Determine the (X, Y) coordinate at the center of the cell enclosing the given text.  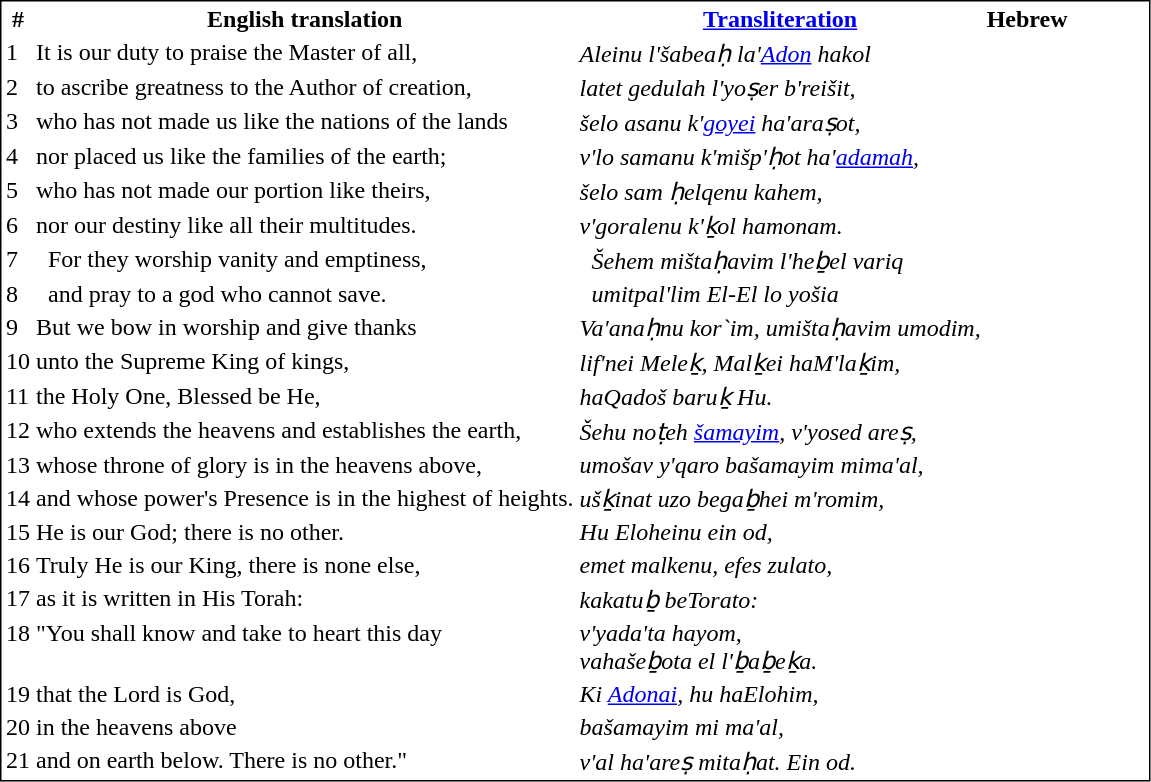
šelo sam ḥelqenu kahem, (780, 192)
haQadoš baruḵ Hu. (780, 397)
18 (18, 647)
emet malkenu, efes zulato, (780, 565)
and on earth below. There is no other." (304, 762)
6 (18, 226)
who has not made us like the nations of the lands (304, 122)
8 (18, 294)
šelo asanu k'goyei ha'araṣot, (780, 122)
4 (18, 157)
whose throne of glory is in the heavens above, (304, 465)
14 (18, 499)
umošav y'qaro bašamayim mima'al, (780, 465)
9 (18, 328)
Truly He is our King, there is none else, (304, 565)
v'goralenu k'ḵol hamonam. (780, 226)
as it is written in His Torah: (304, 600)
v'lo samanu k'mišp'ḥot ha'adamah, (780, 157)
12 (18, 432)
20 (18, 727)
10 (18, 362)
ušḵinat uzo begaḇhei m'romim, (780, 499)
19 (18, 695)
Hu Eloheinu ein od, (780, 533)
in the heavens above (304, 727)
2 (18, 88)
He is our God; there is no other. (304, 533)
16 (18, 565)
7 (18, 260)
For they worship vanity and emptiness, (304, 260)
Šehu noṭeh šamayim, v'yosed areṣ, (780, 432)
1 (18, 54)
# (18, 19)
13 (18, 465)
the Holy One, Blessed be He, (304, 397)
that the Lord is God, (304, 695)
to ascribe greatness to the Author of creation, (304, 88)
v'yada'ta hayom,vahašeḇota el l'ḇaḇeḵa. (780, 647)
lif'nei Meleḵ, Malḵei haM'laḵim, (780, 362)
Transliteration (780, 19)
"You shall know and take to heart this day (304, 647)
17 (18, 600)
and whose power's Presence is in the highest of heights. (304, 499)
Hebrew (1027, 19)
11 (18, 397)
English translation (304, 19)
unto the Supreme King of kings, (304, 362)
and pray to a god who cannot save. (304, 294)
15 (18, 533)
bašamayim mi ma'al, (780, 727)
But we bow in worship and give thanks (304, 328)
Va'anaḥnu kor`im, umištaḥavim umodim, (780, 328)
Ki Adonai, hu haElohim, (780, 695)
who extends the heavens and establishes the earth, (304, 432)
Aleinu l'šabeaḥ la'Adon hakol (780, 54)
who has not made our portion like theirs, (304, 192)
kakatuḇ beTorato: (780, 600)
latet gedulah l'yoṣer b'reišit, (780, 88)
3 (18, 122)
umitpal'lim El-El lo yošia (780, 294)
It is our duty to praise the Master of all, (304, 54)
21 (18, 762)
nor our destiny like all their multitudes. (304, 226)
5 (18, 192)
nor placed us like the families of the earth; (304, 157)
v'al ha'areṣ mitaḥat. Ein od. (780, 762)
Šehem mištaḥavim l'heḇel variq (780, 260)
